Return the [X, Y] coordinate for the center point of the cell that contains the specified text.  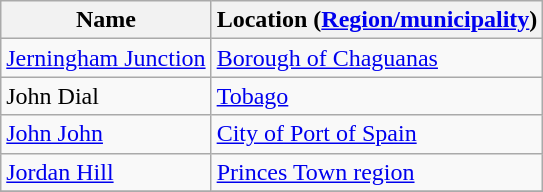
Jerningham Junction [106, 58]
Name [106, 20]
Jordan Hill [106, 172]
Tobago [377, 96]
John John [106, 134]
City of Port of Spain [377, 134]
Borough of Chaguanas [377, 58]
Location (Region/municipality) [377, 20]
John Dial [106, 96]
Princes Town region [377, 172]
